Scan for the cell matching the given text and deliver its (x, y) coordinate at center. 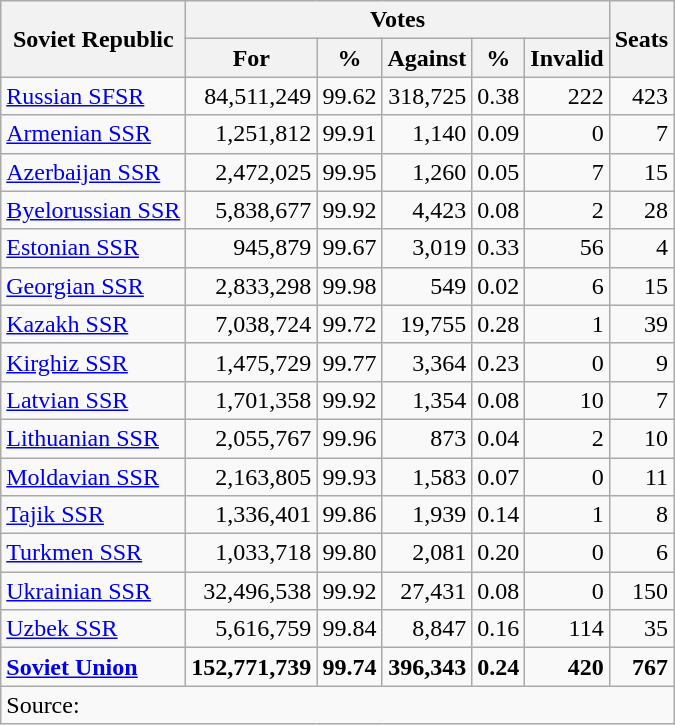
0.02 (498, 286)
99.74 (350, 667)
1,140 (427, 134)
Russian SFSR (94, 96)
8,847 (427, 629)
99.84 (350, 629)
0.24 (498, 667)
For (252, 58)
99.67 (350, 248)
Invalid (567, 58)
Soviet Republic (94, 39)
Georgian SSR (94, 286)
1,336,401 (252, 515)
2,081 (427, 553)
3,019 (427, 248)
32,496,538 (252, 591)
84,511,249 (252, 96)
99.98 (350, 286)
99.62 (350, 96)
Source: (338, 705)
28 (641, 210)
1,033,718 (252, 553)
2,055,767 (252, 438)
0.16 (498, 629)
Lithuanian SSR (94, 438)
11 (641, 477)
0.04 (498, 438)
39 (641, 324)
1,701,358 (252, 400)
Estonian SSR (94, 248)
Tajik SSR (94, 515)
99.77 (350, 362)
1,583 (427, 477)
114 (567, 629)
1,475,729 (252, 362)
99.86 (350, 515)
56 (567, 248)
99.72 (350, 324)
5,616,759 (252, 629)
549 (427, 286)
Kazakh SSR (94, 324)
99.80 (350, 553)
Armenian SSR (94, 134)
Ukrainian SSR (94, 591)
27,431 (427, 591)
318,725 (427, 96)
0.05 (498, 172)
Latvian SSR (94, 400)
1,260 (427, 172)
0.07 (498, 477)
150 (641, 591)
99.96 (350, 438)
152,771,739 (252, 667)
8 (641, 515)
0.33 (498, 248)
Moldavian SSR (94, 477)
0.23 (498, 362)
0.20 (498, 553)
2,472,025 (252, 172)
19,755 (427, 324)
35 (641, 629)
1,939 (427, 515)
4 (641, 248)
Uzbek SSR (94, 629)
0.28 (498, 324)
423 (641, 96)
1,354 (427, 400)
396,343 (427, 667)
1,251,812 (252, 134)
222 (567, 96)
Seats (641, 39)
7,038,724 (252, 324)
2,163,805 (252, 477)
Byelorussian SSR (94, 210)
420 (567, 667)
4,423 (427, 210)
Against (427, 58)
0.14 (498, 515)
2,833,298 (252, 286)
Soviet Union (94, 667)
99.91 (350, 134)
5,838,677 (252, 210)
873 (427, 438)
767 (641, 667)
99.93 (350, 477)
Azerbaijan SSR (94, 172)
Votes (398, 20)
3,364 (427, 362)
99.95 (350, 172)
Kirghiz SSR (94, 362)
0.38 (498, 96)
9 (641, 362)
0.09 (498, 134)
Turkmen SSR (94, 553)
945,879 (252, 248)
